Output the (x, y) coordinate of the center of the cell containing the given text.  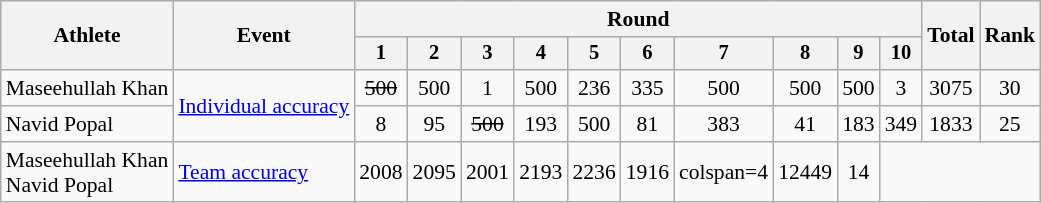
Athlete (88, 36)
41 (805, 124)
95 (434, 124)
Event (264, 36)
1833 (950, 124)
Navid Popal (88, 124)
Team accuracy (264, 172)
2 (434, 54)
236 (594, 88)
183 (858, 124)
2095 (434, 172)
6 (648, 54)
383 (724, 124)
colspan=4 (724, 172)
81 (648, 124)
2193 (540, 172)
Total (950, 36)
4 (540, 54)
Individual accuracy (264, 106)
25 (1010, 124)
3075 (950, 88)
Round (638, 19)
Rank (1010, 36)
10 (902, 54)
30 (1010, 88)
335 (648, 88)
2236 (594, 172)
1916 (648, 172)
2008 (380, 172)
7 (724, 54)
Maseehullah Khan (88, 88)
349 (902, 124)
14 (858, 172)
12449 (805, 172)
5 (594, 54)
193 (540, 124)
Maseehullah KhanNavid Popal (88, 172)
2001 (488, 172)
9 (858, 54)
